For the text-containing cell, return its midpoint in (x, y) coordinate format. 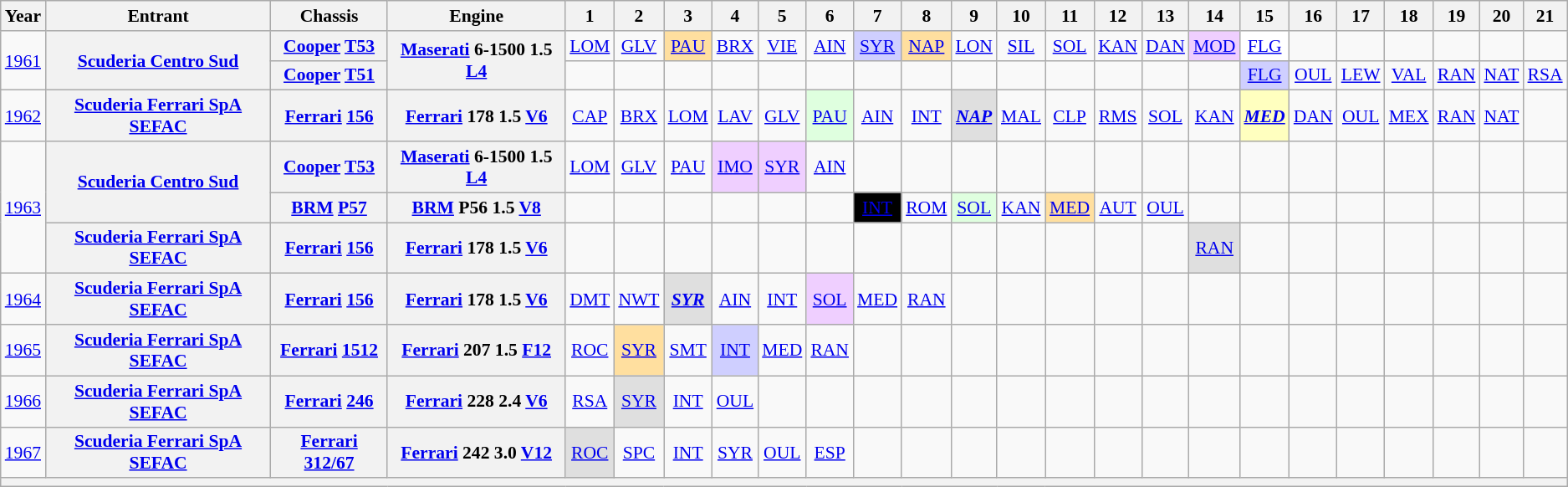
10 (1021, 16)
8 (927, 16)
1964 (23, 300)
IMO (736, 167)
Ferrari 312/67 (329, 452)
9 (973, 16)
6 (830, 16)
18 (1409, 16)
19 (1457, 16)
BRM P56 1.5 V8 (477, 208)
LEW (1361, 75)
CAP (590, 115)
1965 (23, 350)
RMS (1117, 115)
1961 (23, 60)
15 (1264, 16)
VAL (1409, 75)
SIL (1021, 46)
Engine (477, 16)
2 (639, 16)
11 (1070, 16)
Ferrari 228 2.4 V6 (477, 402)
1967 (23, 452)
Ferrari 1512 (329, 350)
13 (1166, 16)
Year (23, 16)
SPC (639, 452)
17 (1361, 16)
1962 (23, 115)
1963 (23, 208)
1966 (23, 402)
MEX (1409, 115)
7 (877, 16)
NWT (639, 300)
LAV (736, 115)
ESP (830, 452)
LON (973, 46)
MAL (1021, 115)
BRM P57 (329, 208)
ROM (927, 208)
Ferrari 246 (329, 402)
12 (1117, 16)
5 (782, 16)
CLP (1070, 115)
Cooper T51 (329, 75)
21 (1545, 16)
1 (590, 16)
14 (1214, 16)
SMT (688, 350)
20 (1501, 16)
AUT (1117, 208)
Entrant (158, 16)
Chassis (329, 16)
VIE (782, 46)
3 (688, 16)
DMT (590, 300)
Ferrari 242 3.0 V12 (477, 452)
16 (1313, 16)
Ferrari 207 1.5 F12 (477, 350)
MOD (1214, 46)
4 (736, 16)
